Find where the given text appears and provide that cell's center as [X, Y] coordinate. 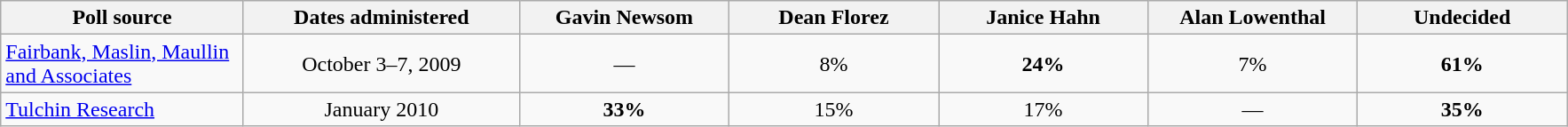
Dates administered [382, 18]
Undecided [1462, 18]
24% [1044, 64]
Dean Florez [833, 18]
15% [833, 109]
8% [833, 64]
October 3–7, 2009 [382, 64]
January 2010 [382, 109]
35% [1462, 109]
61% [1462, 64]
Gavin Newsom [624, 18]
Fairbank, Maslin, Maullin and Associates [122, 64]
Janice Hahn [1044, 18]
Poll source [122, 18]
17% [1044, 109]
7% [1253, 64]
Alan Lowenthal [1253, 18]
Tulchin Research [122, 109]
33% [624, 109]
